Return [x, y] of the center of cell containing provided text 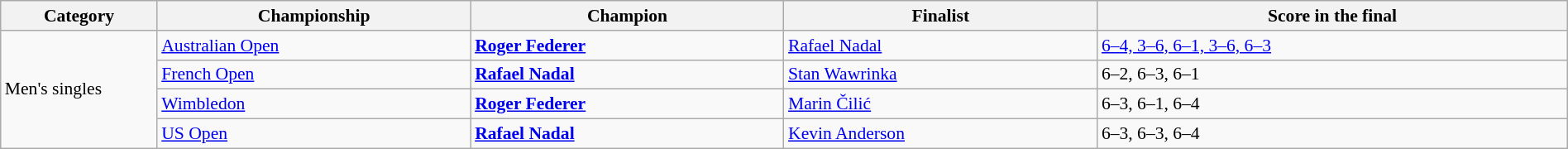
French Open [314, 74]
Category [79, 16]
Champion [627, 16]
Stan Wawrinka [941, 74]
6–3, 6–3, 6–4 [1332, 134]
Australian Open [314, 46]
6–4, 3–6, 6–1, 3–6, 6–3 [1332, 46]
US Open [314, 134]
Finalist [941, 16]
Men's singles [79, 89]
Championship [314, 16]
Score in the final [1332, 16]
6–2, 6–3, 6–1 [1332, 74]
Wimbledon [314, 104]
6–3, 6–1, 6–4 [1332, 104]
Kevin Anderson [941, 134]
Marin Čilić [941, 104]
